Detect which cell encompasses the target text, then output its [x, y] center coordinate. 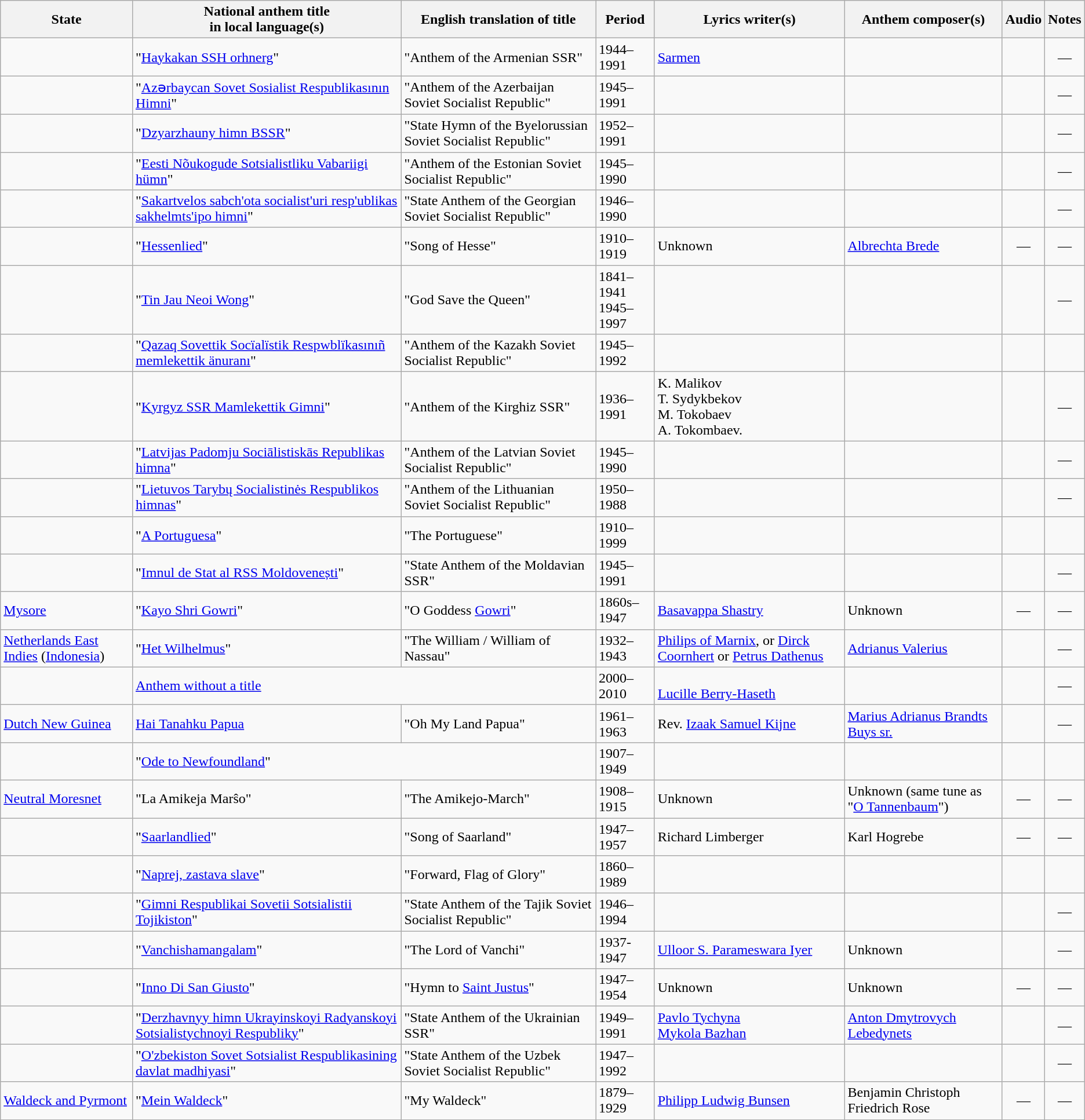
"God Save the Queen" [498, 300]
Benjamin Christoph Friedrich Rose [923, 1101]
1936–1991 [625, 407]
1910–1919 [625, 247]
K. MalikovT. SydykbekovM. TokobaevA. Tokombaev. [749, 407]
State [67, 20]
"Naprej, zastava slave" [267, 875]
"State Hymn of the Byelorussian Soviet Socialist Republic" [498, 133]
"The William / William of Nassau" [498, 648]
1937-1947 [625, 950]
Unknown (same tune as "O Tannenbaum") [923, 798]
Philips of Marnix, or Dirck Coornhert or Petrus Dathenus [749, 648]
"Derzhavnyy himn Ukrayinskoyi Radyanskoyi Sotsialistychnoyi Respubliky" [267, 1026]
Ulloor S. Parameswara Iyer [749, 950]
"Dzyarzhauny himn BSSR" [267, 133]
"Latvijas Padomju Sociālistiskās Republikas himna" [267, 460]
Basavappa Shastry [749, 611]
1860s–1947 [625, 611]
"Song of Saarland" [498, 837]
Sarmen [749, 57]
"Anthem of the Armenian SSR" [498, 57]
"State Anthem of the Uzbek Soviet Socialist Republic" [498, 1063]
1907–1949 [625, 761]
"My Waldeck" [498, 1101]
Dutch New Guinea [67, 723]
"State Anthem of the Moldavian SSR" [498, 572]
Rev. Izaak Samuel Kijne [749, 723]
"State Anthem of the Tajik Soviet Socialist Republic" [498, 912]
"Anthem of the Latvian Soviet Socialist Republic" [498, 460]
1932–1943 [625, 648]
1952–1991 [625, 133]
Netherlands East Indies (Indonesia) [67, 648]
"Anthem of the Lithuanian Soviet Socialist Republic" [498, 497]
"Tin Jau Neoi Wong" [267, 300]
1947–1957 [625, 837]
1944–1991 [625, 57]
Richard Limberger [749, 837]
"Oh My Land Papua" [498, 723]
"Imnul de Stat al RSS Moldovenești" [267, 572]
Anton Dmytrovych Lebedynets [923, 1026]
Karl Hogrebe [923, 837]
Lucille Berry-Haseth [749, 686]
1961–1963 [625, 723]
"Mein Waldeck" [267, 1101]
1910–1999 [625, 535]
"Anthem of the Kazakh Soviet Socialist Republic" [498, 353]
"Het Wilhelmus" [267, 648]
Lyrics writer(s) [749, 20]
Period [625, 20]
"O'zbekiston Sovet Sotsialist Respublikasining davlat madhiyasi" [267, 1063]
2000–2010 [625, 686]
Neutral Moresnet [67, 798]
"State Anthem of the Ukrainian SSR" [498, 1026]
1879–1929 [625, 1101]
"Kyrgyz SSR Mamlekettik Gimni" [267, 407]
"Inno Di San Giusto" [267, 987]
Anthem composer(s) [923, 20]
"The Amikejo-March" [498, 798]
Albrechta Brede [923, 247]
Pavlo TychynaMykola Bazhan [749, 1026]
"Eesti Nõukogude Sotsialistliku Vabariigi hümn" [267, 170]
"Qazaq Sovettik Socïalïstik Respwblïkasınıñ memlekettik änuranı" [267, 353]
"La Amikeja Marŝo" [267, 798]
1946–1994 [625, 912]
Philipp Ludwig Bunsen [749, 1101]
"Haykakan SSH orhnerg" [267, 57]
"Lietuvos Tarybų Socialistinės Respublikos himnas" [267, 497]
Mysore [67, 611]
"Anthem of the Azerbaijan Soviet Socialist Republic" [498, 95]
Notes [1065, 20]
"Hessenlied" [267, 247]
"Forward, Flag of Glory" [498, 875]
"Saarlandlied" [267, 837]
"O Goddess Gowri" [498, 611]
"Kayo Shri Gowri" [267, 611]
Marius Adrianus Brandts Buys sr. [923, 723]
English translation of title [498, 20]
"The Lord of Vanchi" [498, 950]
"Gimni Respublikai Sovetii Sotsialistii Tojikiston" [267, 912]
1908–1915 [625, 798]
"Sakartvelos sabch'ota socialist'uri resp'ublikas sakhelmts'ipo himni" [267, 209]
"A Portuguesa" [267, 535]
Anthem without a title [364, 686]
"State Anthem of the Georgian Soviet Socialist Republic" [498, 209]
1949–1991 [625, 1026]
"Song of Hesse" [498, 247]
"Azərbaycan Sovet Sosialist Respublikasının Himni" [267, 95]
Adrianus Valerius [923, 648]
1945–1992 [625, 353]
"Hymn to Saint Justus" [498, 987]
1947–1992 [625, 1063]
1860–1989 [625, 875]
1947–1954 [625, 987]
"Vanchishamangalam" [267, 950]
"The Portuguese" [498, 535]
"Anthem of the Estonian Soviet Socialist Republic" [498, 170]
Hai Tanahku Papua [267, 723]
Waldeck and Pyrmont [67, 1101]
1841–19411945–1997 [625, 300]
1946–1990 [625, 209]
1950–1988 [625, 497]
"Ode to Newfoundland" [364, 761]
"Anthem of the Kirghiz SSR" [498, 407]
National anthem titlein local language(s) [267, 20]
Audio [1024, 20]
